Detect which cell encompasses the target text, then output its (X, Y) center coordinate. 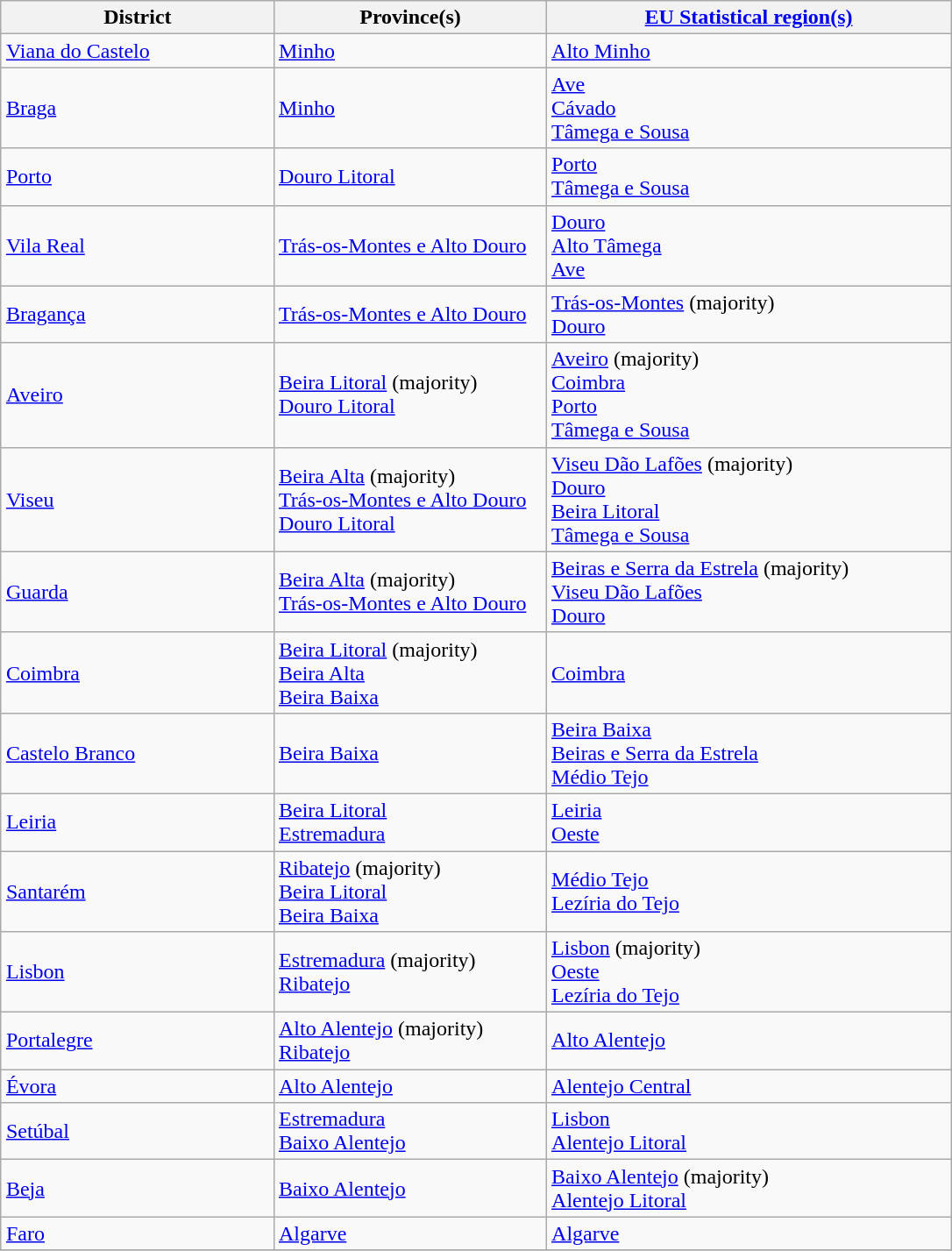
Guarda (137, 592)
Alentejo Central (749, 1086)
Setúbal (137, 1131)
Santarém (137, 891)
Beiras e Serra da Estrela (majority)Viseu Dão LafõesDouro (749, 592)
Beira BaixaBeiras e Serra da EstrelaMédio Tejo (749, 753)
EstremaduraBaixo Alentejo (410, 1131)
Castelo Branco (137, 753)
Vila Real (137, 245)
Évora (137, 1086)
Leiria (137, 822)
DouroAlto Tâmega Ave (749, 245)
Bragança (137, 314)
Aveiro (137, 394)
Médio TejoLezíria do Tejo (749, 891)
Alto Alentejo (majority)Ribatejo (410, 1041)
Lisbon (137, 972)
Portalegre (137, 1041)
Douro Litoral (410, 177)
Beira LitoralEstremadura (410, 822)
Alto Minho (749, 51)
Ribatejo (majority)Beira LitoralBeira Baixa (410, 891)
Beira Alta (majority)Trás-os-Montes e Alto Douro (410, 592)
Faro (137, 1233)
Viana do Castelo (137, 51)
Beira Baixa (410, 753)
District (137, 18)
Lisbon (majority)OesteLezíria do Tejo (749, 972)
Baixo Alentejo (majority)Alentejo Litoral (749, 1189)
Beira Alta (majority)Trás-os-Montes e Alto DouroDouro Litoral (410, 500)
Beira Litoral (majority)Douro Litoral (410, 394)
LeiriaOeste (749, 822)
Viseu Dão Lafões (majority)DouroBeira LitoralTâmega e Sousa (749, 500)
Baixo Alentejo (410, 1189)
Porto Tâmega e Sousa (749, 177)
Beja (137, 1189)
Trás-os-Montes (majority) Douro (749, 314)
Beira Litoral (majority)Beira AltaBeira Baixa (410, 672)
LisbonAlentejo Litoral (749, 1131)
Porto (137, 177)
AveCávado Tâmega e Sousa (749, 108)
Estremadura (majority)Ribatejo (410, 972)
Braga (137, 108)
Viseu (137, 500)
EU Statistical region(s) (749, 18)
Aveiro (majority)CoimbraPorto Tâmega e Sousa (749, 394)
Province(s) (410, 18)
